Identify which cell holds the provided text, then report its (x, y) central coordinate. 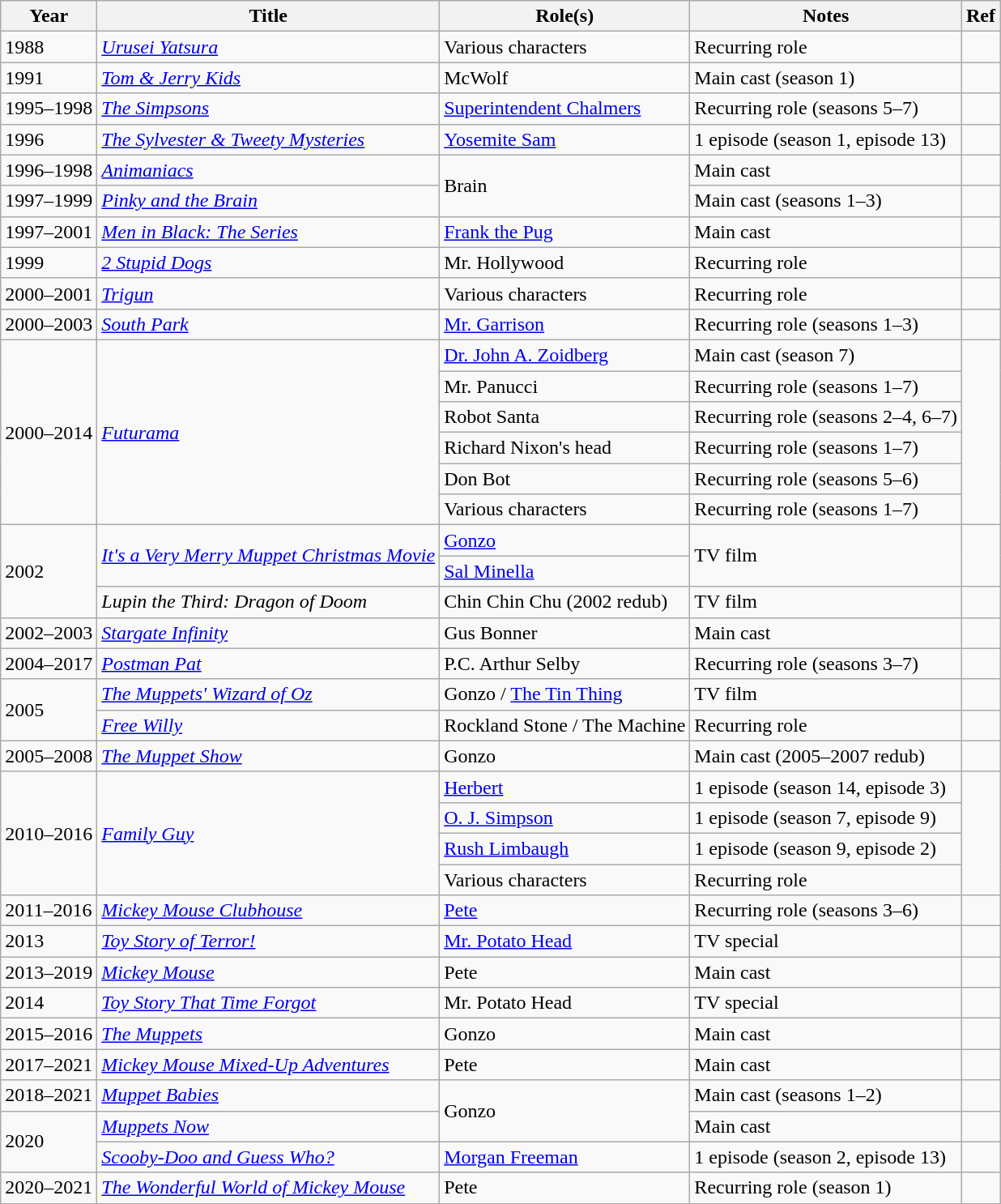
Futurama (269, 432)
1996 (49, 139)
2020 (49, 1142)
Morgan Freeman (565, 1157)
Role(s) (565, 16)
Pinky and the Brain (269, 201)
1995–1998 (49, 109)
It's a Very Merry Muppet Christmas Movie (269, 556)
2020–2021 (49, 1188)
2000–2003 (49, 324)
Rush Limbaugh (565, 848)
1991 (49, 78)
2010–2016 (49, 833)
1997–1999 (49, 201)
Notes (826, 16)
South Park (269, 324)
2000–2001 (49, 293)
Brain (565, 186)
Gonzo / The Tin Thing (565, 694)
1 episode (season 14, episode 3) (826, 787)
The Simpsons (269, 109)
Recurring role (seasons 5–7) (826, 109)
Postman Pat (269, 664)
Superintendent Chalmers (565, 109)
1999 (49, 263)
Toy Story of Terror! (269, 941)
Mr. Panucci (565, 386)
2015–2016 (49, 1034)
Recurring role (seasons 3–7) (826, 664)
1988 (49, 47)
2004–2017 (49, 664)
Trigun (269, 293)
Recurring role (seasons 2–4, 6–7) (826, 417)
McWolf (565, 78)
Main cast (2005–2007 redub) (826, 756)
Recurring role (season 1) (826, 1188)
Toy Story That Time Forgot (269, 1003)
Herbert (565, 787)
Muppets Now (269, 1126)
The Sylvester & Tweety Mysteries (269, 139)
Main cast (season 7) (826, 355)
Muppet Babies (269, 1095)
Year (49, 16)
Men in Black: The Series (269, 232)
Urusei Yatsura (269, 47)
Mr. Garrison (565, 324)
Robot Santa (565, 417)
Mickey Mouse Mixed-Up Adventures (269, 1065)
Chin Chin Chu (2002 redub) (565, 602)
2011–2016 (49, 911)
Gus Bonner (565, 633)
2013 (49, 941)
1 episode (season 9, episode 2) (826, 848)
Mr. Hollywood (565, 263)
Mickey Mouse (269, 972)
Lupin the Third: Dragon of Doom (269, 602)
Stargate Infinity (269, 633)
O. J. Simpson (565, 818)
Free Willy (269, 725)
Main cast (seasons 1–2) (826, 1095)
2002 (49, 571)
Don Bot (565, 479)
1 episode (season 2, episode 13) (826, 1157)
2002–2003 (49, 633)
Sal Minella (565, 571)
The Wonderful World of Mickey Mouse (269, 1188)
Dr. John A. Zoidberg (565, 355)
2013–2019 (49, 972)
2005–2008 (49, 756)
The Muppets (269, 1034)
Main cast (seasons 1–3) (826, 201)
Yosemite Sam (565, 139)
Tom & Jerry Kids (269, 78)
Recurring role (seasons 3–6) (826, 911)
2014 (49, 1003)
Ref (980, 16)
Mickey Mouse Clubhouse (269, 911)
Frank the Pug (565, 232)
2005 (49, 710)
Main cast (season 1) (826, 78)
1996–1998 (49, 170)
Recurring role (seasons 5–6) (826, 479)
P.C. Arthur Selby (565, 664)
The Muppets' Wizard of Oz (269, 694)
1 episode (season 1, episode 13) (826, 139)
Rockland Stone / The Machine (565, 725)
2017–2021 (49, 1065)
2 Stupid Dogs (269, 263)
Animaniacs (269, 170)
Richard Nixon's head (565, 448)
Title (269, 16)
2000–2014 (49, 432)
Recurring role (seasons 1–3) (826, 324)
1997–2001 (49, 232)
The Muppet Show (269, 756)
Scooby-Doo and Guess Who? (269, 1157)
Family Guy (269, 833)
1 episode (season 7, episode 9) (826, 818)
2018–2021 (49, 1095)
